Locate the cell with the specified text and output its [x, y] center coordinate. 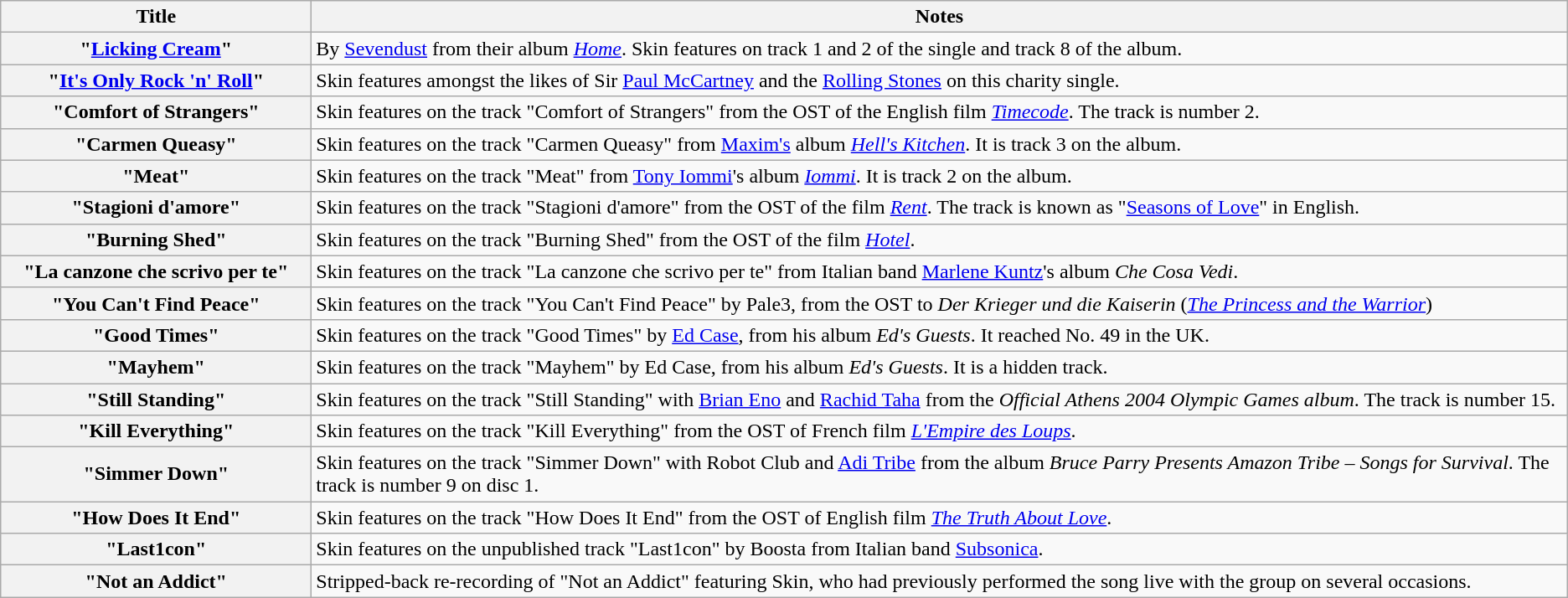
"Comfort of Strangers" [156, 112]
Skin features on the track "Mayhem" by Ed Case, from his album Ed's Guests. It is a hidden track. [940, 367]
"Mayhem" [156, 367]
"How Does It End" [156, 518]
"Simmer Down" [156, 474]
"Stagioni d'amore" [156, 208]
Skin features on the track "Good Times" by Ed Case, from his album Ed's Guests. It reached No. 49 in the UK. [940, 335]
"You Can't Find Peace" [156, 303]
Skin features on the track "Kill Everything" from the OST of French film L'Empire des Loups. [940, 431]
"Kill Everything" [156, 431]
Skin features on the track "Comfort of Strangers" from the OST of the English film Timecode. The track is number 2. [940, 112]
Notes [940, 17]
"Still Standing" [156, 400]
"It's Only Rock 'n' Roll" [156, 80]
"Good Times" [156, 335]
By Sevendust from their album Home. Skin features on track 1 and 2 of the single and track 8 of the album. [940, 49]
Skin features on the track "You Can't Find Peace" by Pale3, from the OST to Der Krieger und die Kaiserin (The Princess and the Warrior) [940, 303]
Skin features on the track "Burning Shed" from the OST of the film Hotel. [940, 240]
"Meat" [156, 176]
"Licking Cream" [156, 49]
Stripped-back re-recording of "Not an Addict" featuring Skin, who had previously performed the song live with the group on several occasions. [940, 581]
Skin features on the track "Still Standing" with Brian Eno and Rachid Taha from the Official Athens 2004 Olympic Games album. The track is number 15. [940, 400]
Skin features on the unpublished track "Last1con" by Boosta from Italian band Subsonica. [940, 549]
Skin features on the track "Meat" from Tony Iommi's album Iommi. It is track 2 on the album. [940, 176]
"Burning Shed" [156, 240]
Skin features on the track "La canzone che scrivo per te" from Italian band Marlene Kuntz's album Che Cosa Vedi. [940, 271]
"Not an Addict" [156, 581]
"Carmen Queasy" [156, 144]
Skin features on the track "How Does It End" from the OST of English film The Truth About Love. [940, 518]
Skin features on the track "Stagioni d'amore" from the OST of the film Rent. The track is known as "Seasons of Love" in English. [940, 208]
"La canzone che scrivo per te" [156, 271]
Title [156, 17]
"Last1con" [156, 549]
Skin features on the track "Carmen Queasy" from Maxim's album Hell's Kitchen. It is track 3 on the album. [940, 144]
Skin features amongst the likes of Sir Paul McCartney and the Rolling Stones on this charity single. [940, 80]
